Scan for the cell matching the given text and deliver its [X, Y] coordinate at center. 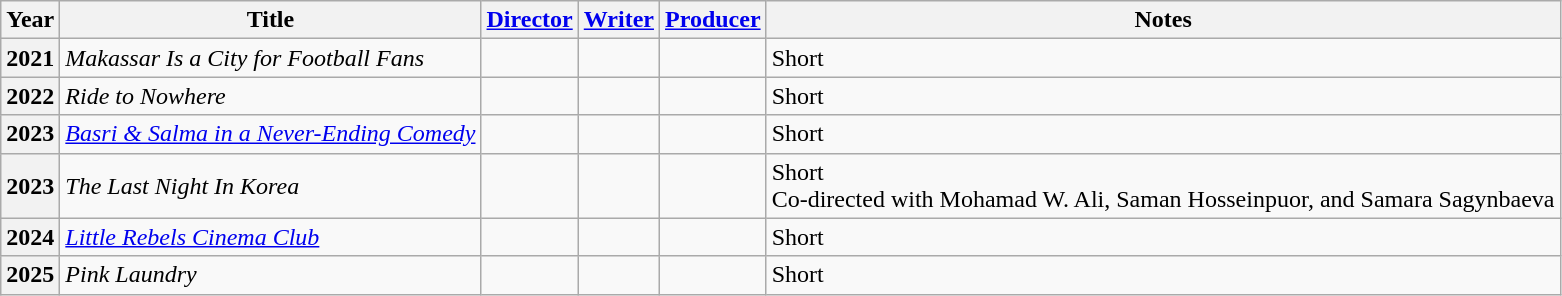
Director [530, 20]
Notes [1163, 20]
Basri & Salma in a Never-Ending Comedy [270, 134]
2025 [30, 275]
Writer [618, 20]
Title [270, 20]
2022 [30, 96]
Year [30, 20]
Ride to Nowhere [270, 96]
The Last Night In Korea [270, 186]
2021 [30, 58]
ShortCo-directed with Mohamad W. Ali, Saman Hosseinpuor, and Samara Sagynbaeva [1163, 186]
Makassar Is a City for Football Fans [270, 58]
Pink Laundry [270, 275]
Producer [714, 20]
Little Rebels Cinema Club [270, 237]
2024 [30, 237]
